Detect which cell encompasses the target text, then output its (X, Y) center coordinate. 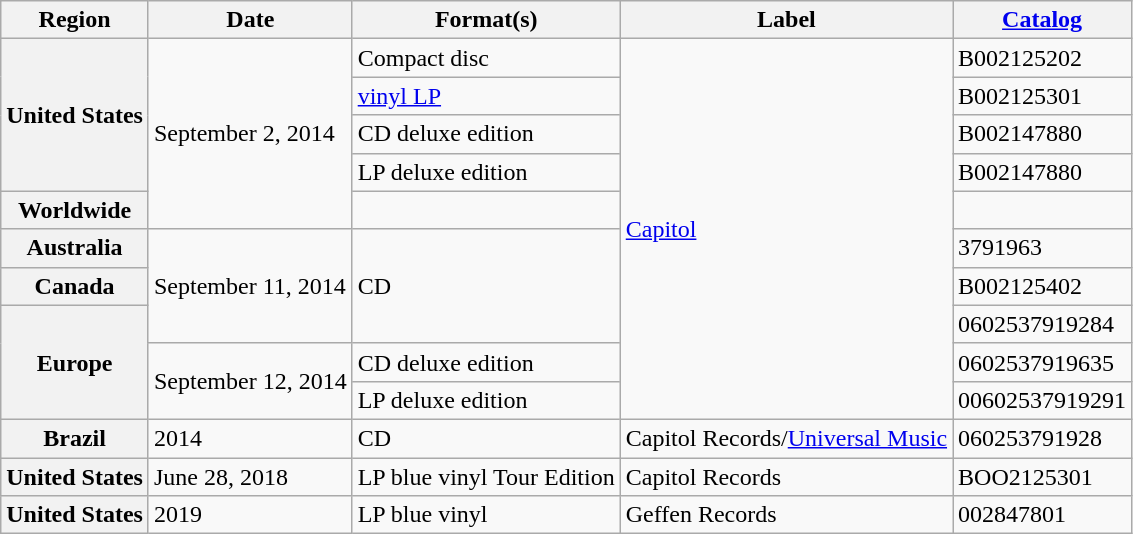
September 12, 2014 (250, 381)
2014 (250, 438)
3791963 (1042, 248)
Capitol (786, 230)
B002125301 (1042, 96)
LP blue vinyl (486, 515)
00602537919291 (1042, 400)
Geffen Records (786, 515)
0602537919284 (1042, 324)
002847801 (1042, 515)
060253791928 (1042, 438)
Date (250, 20)
0602537919635 (1042, 362)
Capitol Records (786, 477)
Canada (75, 286)
June 28, 2018 (250, 477)
Format(s) (486, 20)
September 11, 2014 (250, 286)
Worldwide (75, 210)
Label (786, 20)
vinyl LP (486, 96)
Compact disc (486, 58)
Europe (75, 362)
B002125202 (1042, 58)
BOO2125301 (1042, 477)
Capitol Records/Universal Music (786, 438)
Australia (75, 248)
September 2, 2014 (250, 134)
Brazil (75, 438)
Region (75, 20)
B002125402 (1042, 286)
Catalog (1042, 20)
LP blue vinyl Tour Edition (486, 477)
2019 (250, 515)
